Search for the cell housing the specified text and yield its (X, Y) center coordinate. 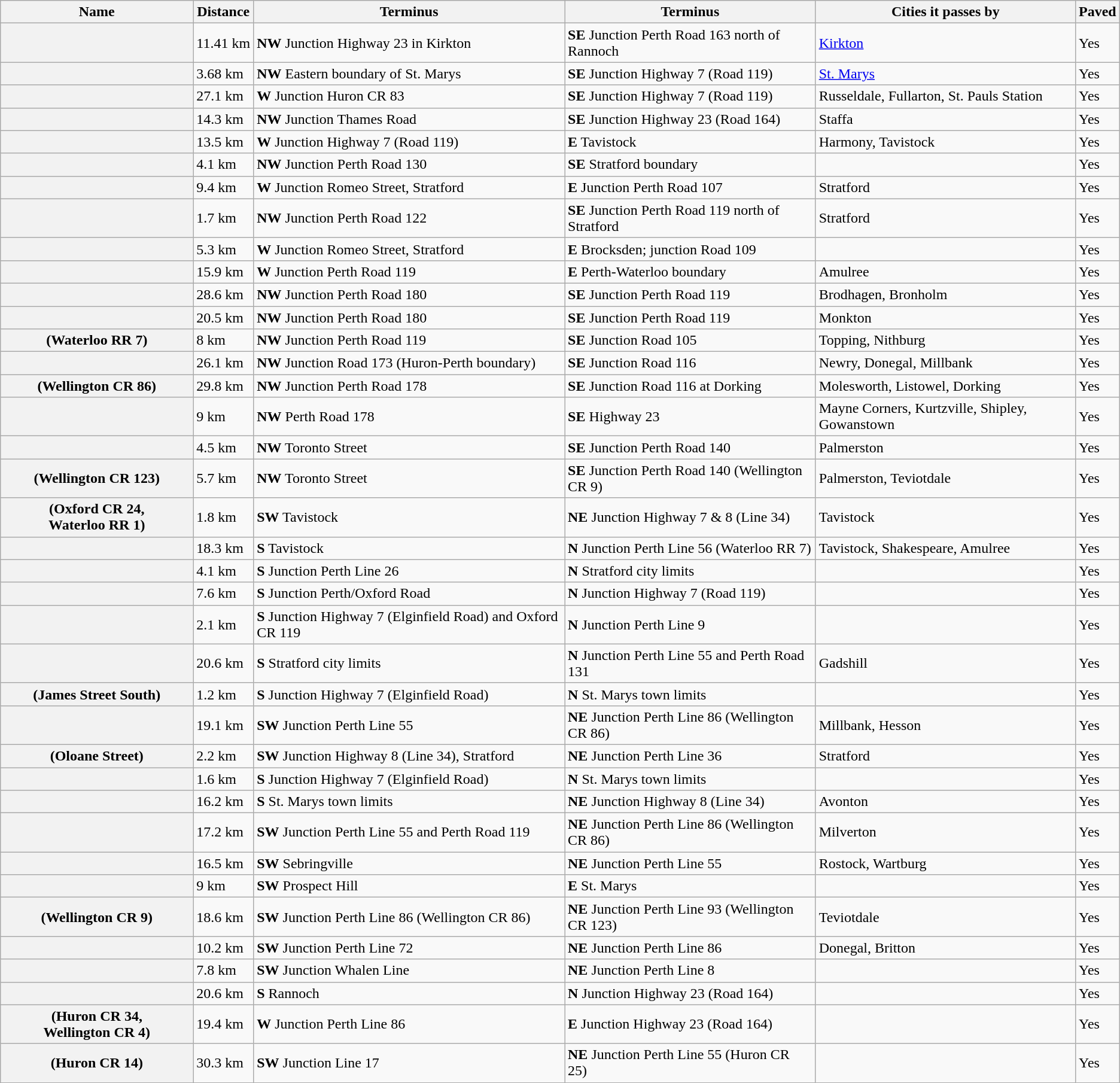
S Stratford city limits (409, 663)
S St. Marys town limits (409, 802)
27.1 km (224, 96)
Avonton (945, 802)
Palmerston, Teviotdale (945, 479)
St. Marys (945, 74)
(Huron CR 34, Wellington CR 4) (97, 1024)
Amulree (945, 272)
SW Junction Whalen Line (409, 971)
26.1 km (224, 363)
NW Junction Perth Road 122 (409, 218)
2.1 km (224, 625)
SE Junction Road 105 (690, 340)
S Tavistock (409, 548)
W Junction Perth Road 119 (409, 272)
NW Perth Road 178 (409, 416)
Name (97, 12)
SE Junction Highway 23 (Road 164) (690, 119)
5.3 km (224, 249)
Teviotdale (945, 917)
NW Junction Road 173 (Huron-Perth boundary) (409, 363)
S Junction Highway 7 (Elginfield Road) and Oxford CR 119 (409, 625)
9.4 km (224, 187)
E Junction Perth Road 107 (690, 187)
Tavistock, Shakespeare, Amulree (945, 548)
17.2 km (224, 833)
19.4 km (224, 1024)
E Tavistock (690, 142)
1.7 km (224, 218)
4.5 km (224, 448)
Tavistock (945, 517)
NE Junction Highway 8 (Line 34) (690, 802)
NE Junction Perth Line 93 (Wellington CR 123) (690, 917)
19.1 km (224, 725)
13.5 km (224, 142)
W Junction Perth Line 86 (409, 1024)
Cities it passes by (945, 12)
SW Junction Highway 8 (Line 34), Stratford (409, 756)
Distance (224, 12)
1.8 km (224, 517)
SW Junction Perth Line 86 (Wellington CR 86) (409, 917)
Rostock, Wartburg (945, 863)
NE Junction Perth Line 55 (Huron CR 25) (690, 1063)
NE Junction Highway 7 & 8 (Line 34) (690, 517)
11.41 km (224, 43)
E Brocksden; junction Road 109 (690, 249)
28.6 km (224, 294)
SE Junction Perth Road 140 (690, 448)
N Junction Perth Line 9 (690, 625)
SE Junction Road 116 at Dorking (690, 386)
Harmony, Tavistock (945, 142)
SW Junction Line 17 (409, 1063)
NW Junction Perth Road 178 (409, 386)
SE Junction Perth Road 140 (Wellington CR 9) (690, 479)
N Stratford city limits (690, 571)
Gadshill (945, 663)
2.2 km (224, 756)
18.3 km (224, 548)
(Waterloo RR 7) (97, 340)
N Junction Perth Line 56 (Waterloo RR 7) (690, 548)
SE Highway 23 (690, 416)
W Junction Huron CR 83 (409, 96)
S Rannoch (409, 993)
Milverton (945, 833)
(Oxford CR 24, Waterloo RR 1) (97, 517)
20.5 km (224, 318)
10.2 km (224, 948)
30.3 km (224, 1063)
NW Eastern boundary of St. Marys (409, 74)
N Junction Perth Line 55 and Perth Road 131 (690, 663)
SW Tavistock (409, 517)
Mayne Corners, Kurtzville, Shipley, Gowanstown (945, 416)
14.3 km (224, 119)
SE Junction Perth Road 119 north of Stratford (690, 218)
Russeldale, Fullarton, St. Pauls Station (945, 96)
NE Junction Perth Line 86 (690, 948)
Molesworth, Listowel, Dorking (945, 386)
Brodhagen, Bronholm (945, 294)
7.6 km (224, 594)
NW Junction Thames Road (409, 119)
Monkton (945, 318)
1.6 km (224, 778)
S Junction Perth Line 26 (409, 571)
NW Junction Perth Road 130 (409, 165)
(Huron CR 14) (97, 1063)
Donegal, Britton (945, 948)
SW Prospect Hill (409, 886)
Staffa (945, 119)
3.68 km (224, 74)
NW Junction Highway 23 in Kirkton (409, 43)
8 km (224, 340)
Millbank, Hesson (945, 725)
E St. Marys (690, 886)
(Wellington CR 123) (97, 479)
NW Junction Perth Road 119 (409, 340)
SW Junction Perth Line 55 (409, 725)
N Junction Highway 7 (Road 119) (690, 594)
SW Junction Perth Line 72 (409, 948)
Paved (1097, 12)
7.8 km (224, 971)
(Wellington CR 86) (97, 386)
1.2 km (224, 694)
16.2 km (224, 802)
S Junction Perth/Oxford Road (409, 594)
Newry, Donegal, Millbank (945, 363)
(James Street South) (97, 694)
SW Junction Perth Line 55 and Perth Road 119 (409, 833)
W Junction Highway 7 (Road 119) (409, 142)
SW Sebringville (409, 863)
18.6 km (224, 917)
Topping, Nithburg (945, 340)
(Wellington CR 9) (97, 917)
15.9 km (224, 272)
SE Stratford boundary (690, 165)
E Perth-Waterloo boundary (690, 272)
(Oloane Street) (97, 756)
E Junction Highway 23 (Road 164) (690, 1024)
Kirkton (945, 43)
SE Junction Perth Road 163 north of Rannoch (690, 43)
Palmerston (945, 448)
5.7 km (224, 479)
NE Junction Perth Line 55 (690, 863)
16.5 km (224, 863)
NE Junction Perth Line 8 (690, 971)
SE Junction Road 116 (690, 363)
NE Junction Perth Line 36 (690, 756)
29.8 km (224, 386)
N Junction Highway 23 (Road 164) (690, 993)
